For the text-containing cell, return its midpoint in [X, Y] coordinate format. 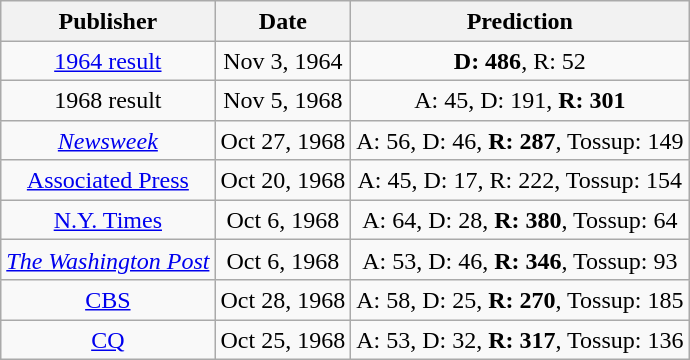
1968 result [108, 100]
Nov 5, 1968 [283, 100]
The Washington Post [108, 260]
A: 45, D: 191, R: 301 [520, 100]
CBS [108, 300]
CQ [108, 340]
Newsweek [108, 140]
1964 result [108, 61]
Date [283, 21]
D: 486, R: 52 [520, 61]
Oct 28, 1968 [283, 300]
A: 53, D: 46, R: 346, Tossup: 93 [520, 260]
Associated Press [108, 180]
A: 64, D: 28, R: 380, Tossup: 64 [520, 220]
A: 58, D: 25, R: 270, Tossup: 185 [520, 300]
Nov 3, 1964 [283, 61]
A: 45, D: 17, R: 222, Tossup: 154 [520, 180]
Oct 20, 1968 [283, 180]
Prediction [520, 21]
Publisher [108, 21]
Oct 27, 1968 [283, 140]
A: 56, D: 46, R: 287, Tossup: 149 [520, 140]
A: 53, D: 32, R: 317, Tossup: 136 [520, 340]
N.Y. Times [108, 220]
Oct 25, 1968 [283, 340]
